For the text-containing cell, return its midpoint in (x, y) coordinate format. 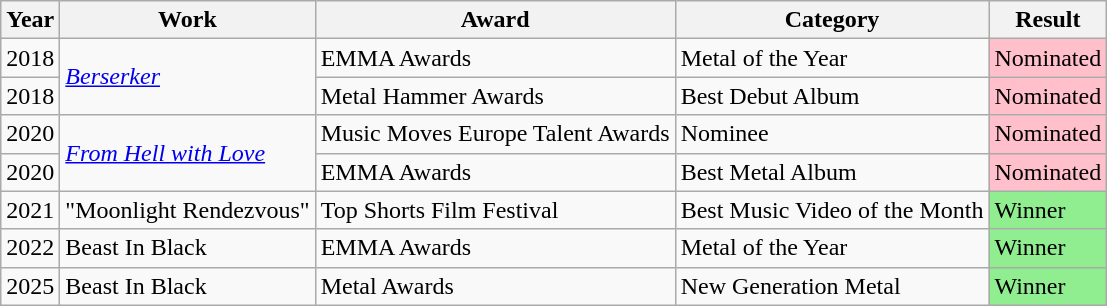
Result (1048, 20)
Best Music Video of the Month (832, 210)
Nominee (832, 134)
Best Metal Album (832, 172)
2025 (30, 286)
2022 (30, 248)
Category (832, 20)
Award (495, 20)
Music Moves Europe Talent Awards (495, 134)
Metal Hammer Awards (495, 96)
Top Shorts Film Festival (495, 210)
"Moonlight Rendezvous" (188, 210)
Work (188, 20)
Berserker (188, 77)
Year (30, 20)
Best Debut Album (832, 96)
2021 (30, 210)
From Hell with Love (188, 153)
New Generation Metal (832, 286)
Metal Awards (495, 286)
